Return the [x, y] coordinate for the center point of the cell that contains the specified text.  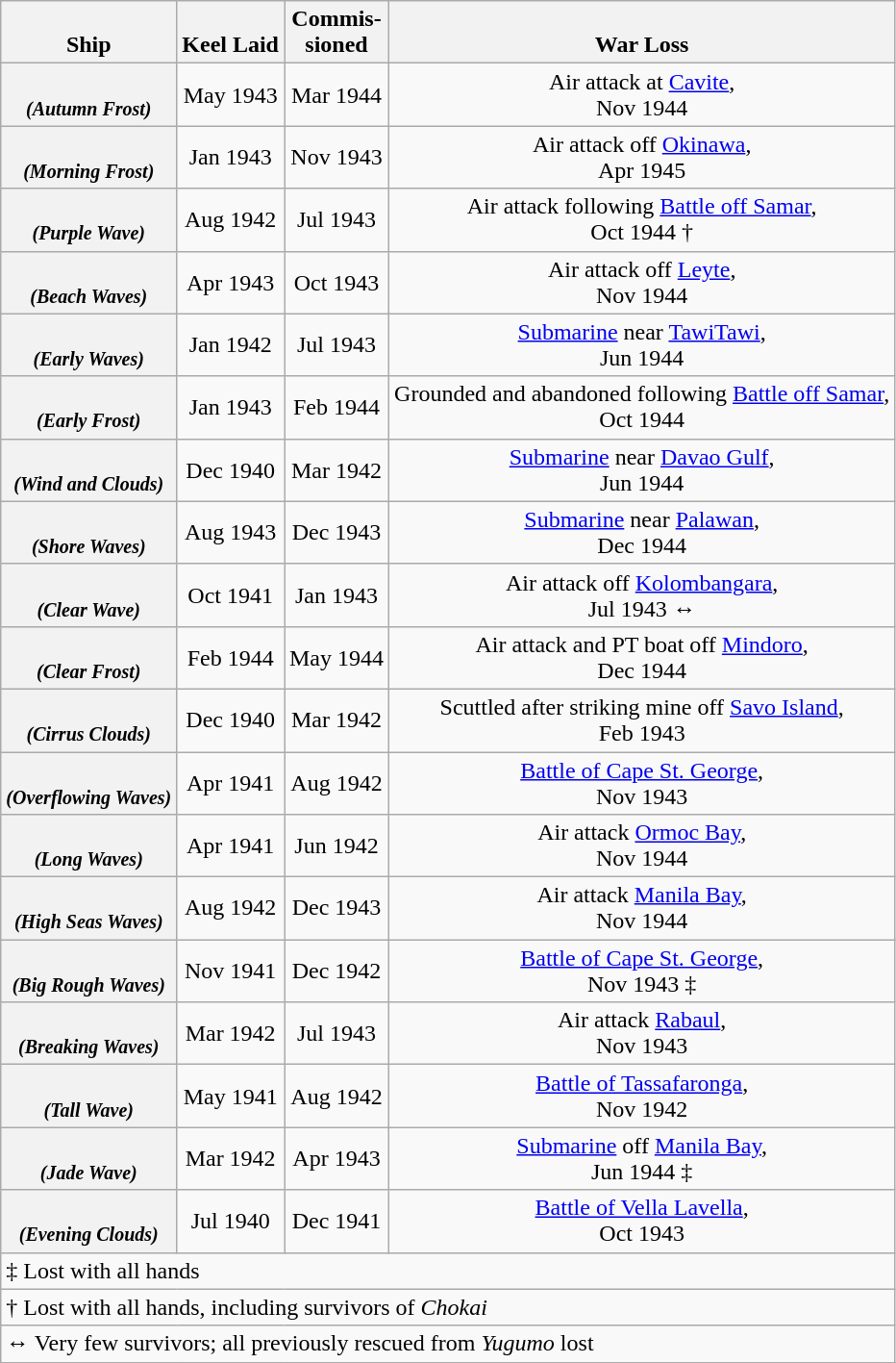
Scuttled after striking mine off Savo Island,Feb 1943 [642, 719]
Nov 1943 [336, 158]
(Long Waves) [88, 846]
(Clear Wave) [88, 594]
(Overflowing Waves) [88, 783]
(Clear Frost) [88, 658]
May 1941 [231, 1097]
Jan 1942 [231, 344]
† Lost with all hands, including survivors of Chokai [448, 1307]
Battle of Cape St. George,Nov 1943 [642, 783]
Air attack off Leyte,Nov 1944 [642, 283]
Air attack following Battle off Samar,Oct 1944 † [642, 219]
War Loss [642, 33]
Jun 1942 [336, 846]
(Tall Wave) [88, 1097]
Oct 1941 [231, 594]
(Big Rough Waves) [88, 972]
(Breaking Waves) [88, 1033]
Air attack Manila Bay,Nov 1944 [642, 908]
Nov 1941 [231, 972]
Commis-sioned [336, 33]
May 1943 [231, 94]
Jul 1940 [231, 1222]
Battle of Vella Lavella,Oct 1943 [642, 1222]
Ship [88, 33]
(Early Waves) [88, 344]
(High Seas Waves) [88, 908]
Air attack off Kolombangara,Jul 1943 ↔ [642, 594]
(Morning Frost) [88, 158]
Grounded and abandoned following Battle off Samar,Oct 1944 [642, 408]
Submarine near Davao Gulf,Jun 1944 [642, 469]
Air attack and PT boat off Mindoro,Dec 1944 [642, 658]
Air attack off Okinawa,Apr 1945 [642, 158]
Keel Laid [231, 33]
(Early Frost) [88, 408]
Dec 1941 [336, 1222]
Air attack Ormoc Bay,Nov 1944 [642, 846]
(Cirrus Clouds) [88, 719]
Dec 1942 [336, 972]
(Evening Clouds) [88, 1222]
Oct 1943 [336, 283]
Air attack Rabaul,Nov 1943 [642, 1033]
‡ Lost with all hands [448, 1271]
(Wind and Clouds) [88, 469]
↔ Very few survivors; all previously rescued from Yugumo lost [448, 1344]
Submarine near Palawan,Dec 1944 [642, 533]
(Shore Waves) [88, 533]
(Jade Wave) [88, 1158]
Aug 1943 [231, 533]
(Autumn Frost) [88, 94]
Air attack at Cavite,Nov 1944 [642, 94]
(Beach Waves) [88, 283]
Battle of Cape St. George,Nov 1943 ‡ [642, 972]
Submarine near TawiTawi,Jun 1944 [642, 344]
May 1944 [336, 658]
Submarine off Manila Bay,Jun 1944 ‡ [642, 1158]
(Purple Wave) [88, 219]
Battle of Tassafaronga,Nov 1942 [642, 1097]
Mar 1944 [336, 94]
